Search for the cell housing the specified text and yield its [X, Y] center coordinate. 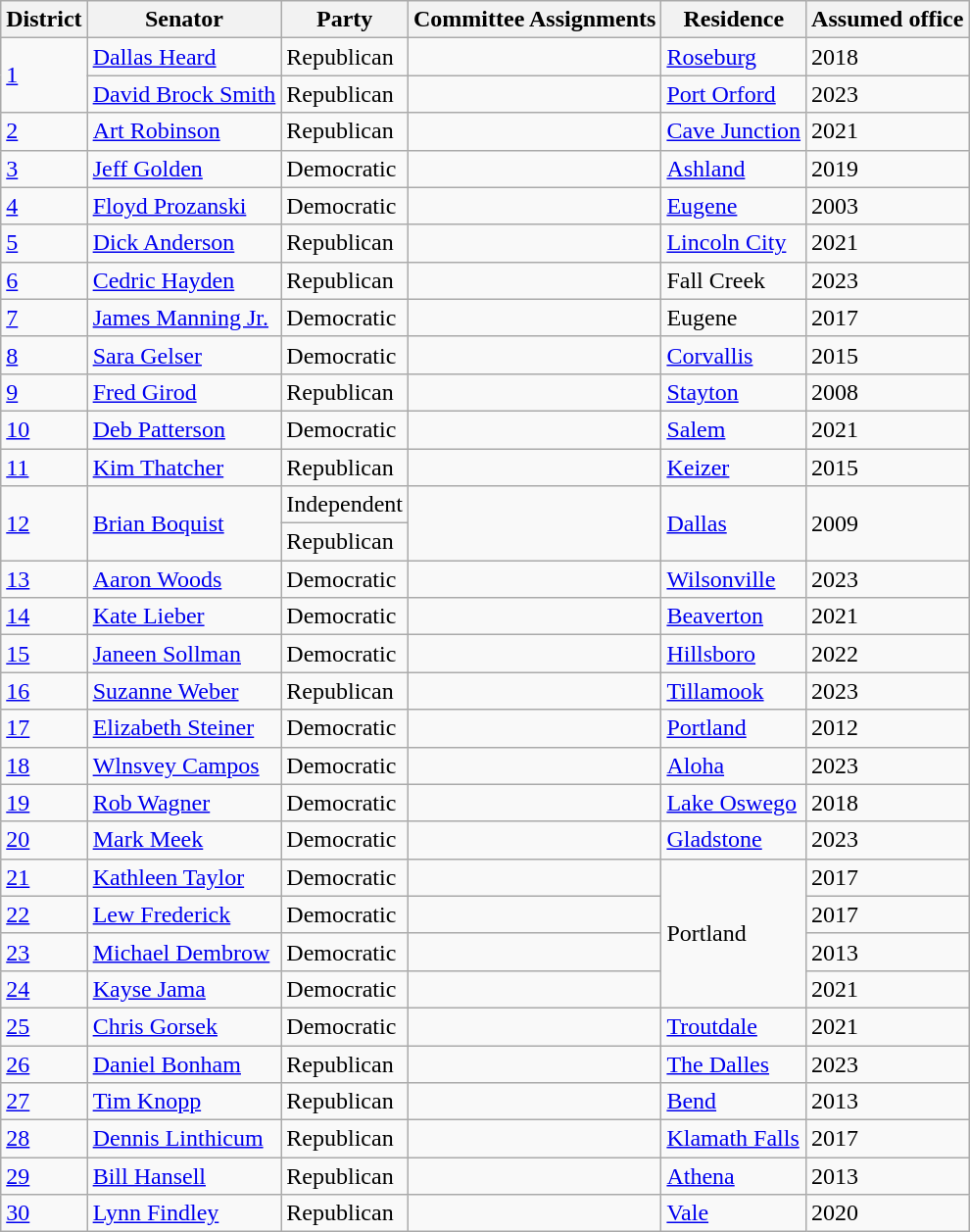
Roseburg [734, 57]
Cedric Hayden [184, 280]
2019 [888, 169]
5 [44, 243]
3 [44, 169]
1 [44, 75]
Senator [184, 20]
Rob Wagner [184, 803]
2022 [888, 654]
29 [44, 1176]
Art Robinson [184, 131]
James Manning Jr. [184, 318]
12 [44, 523]
6 [44, 280]
Elizabeth Steiner [184, 728]
Cave Junction [734, 131]
21 [44, 877]
22 [44, 914]
14 [44, 616]
Lake Oswego [734, 803]
16 [44, 691]
Brian Boquist [184, 523]
Wlnsvey Campos [184, 765]
Aaron Woods [184, 579]
Dennis Linthicum [184, 1139]
Dallas Heard [184, 57]
Keizer [734, 468]
25 [44, 1026]
Stayton [734, 392]
Floyd Prozanski [184, 206]
Deb Patterson [184, 429]
Lynn Findley [184, 1213]
8 [44, 355]
Tim Knopp [184, 1102]
15 [44, 654]
Dallas [734, 523]
2009 [888, 523]
2 [44, 131]
Chris Gorsek [184, 1026]
20 [44, 840]
28 [44, 1139]
Lew Frederick [184, 914]
Lincoln City [734, 243]
Kate Lieber [184, 616]
Suzanne Weber [184, 691]
Fred Girod [184, 392]
Assumed office [888, 20]
Residence [734, 20]
7 [44, 318]
19 [44, 803]
2012 [888, 728]
26 [44, 1063]
Committee Assignments [535, 20]
Beaverton [734, 616]
Sara Gelser [184, 355]
Daniel Bonham [184, 1063]
17 [44, 728]
2003 [888, 206]
Corvallis [734, 355]
Port Orford [734, 94]
9 [44, 392]
Klamath Falls [734, 1139]
Janeen Sollman [184, 654]
Kayse Jama [184, 989]
24 [44, 989]
David Brock Smith [184, 94]
Fall Creek [734, 280]
Independent [345, 505]
Jeff Golden [184, 169]
27 [44, 1102]
4 [44, 206]
Aloha [734, 765]
Tillamook [734, 691]
Mark Meek [184, 840]
Party [345, 20]
Vale [734, 1213]
Kathleen Taylor [184, 877]
10 [44, 429]
Kim Thatcher [184, 468]
23 [44, 952]
Hillsboro [734, 654]
30 [44, 1213]
13 [44, 579]
The Dalles [734, 1063]
Bill Hansell [184, 1176]
Wilsonville [734, 579]
Athena [734, 1176]
11 [44, 468]
Salem [734, 429]
Gladstone [734, 840]
Ashland [734, 169]
2008 [888, 392]
Bend [734, 1102]
Michael Dembrow [184, 952]
Troutdale [734, 1026]
2020 [888, 1213]
Dick Anderson [184, 243]
District [44, 20]
18 [44, 765]
